Locate the cell with the specified text and output its (X, Y) center coordinate. 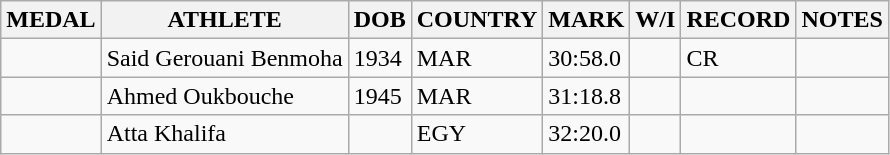
32:20.0 (586, 134)
MARK (586, 20)
EGY (477, 134)
COUNTRY (477, 20)
NOTES (842, 20)
Ahmed Oukbouche (224, 96)
30:58.0 (586, 58)
W/I (656, 20)
ATHLETE (224, 20)
Said Gerouani Benmoha (224, 58)
1945 (380, 96)
DOB (380, 20)
CR (738, 58)
Atta Khalifa (224, 134)
RECORD (738, 20)
31:18.8 (586, 96)
1934 (380, 58)
MEDAL (51, 20)
